Return [x, y] of the center of cell containing provided text 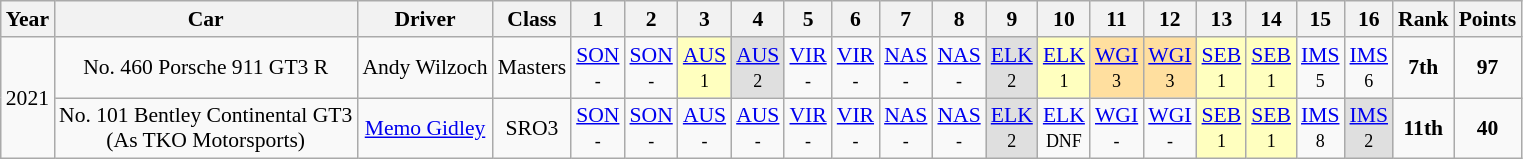
1 [598, 19]
15 [1320, 19]
11 [1116, 19]
Rank [1424, 19]
8 [958, 19]
3 [704, 19]
Car [206, 19]
97 [1488, 68]
11th [1424, 128]
Points [1488, 19]
IMS 8 [1320, 128]
16 [1370, 19]
6 [856, 19]
AUS 1 [704, 68]
Memo Gidley [424, 128]
IMS 6 [1370, 68]
ELKDNF [1064, 128]
ELK1 [1064, 68]
4 [758, 19]
7th [1424, 68]
Year [28, 19]
No. 101 Bentley Continental GT3(As TKO Motorsports) [206, 128]
2 [650, 19]
13 [1222, 19]
Andy Wilzoch [424, 68]
Masters [532, 68]
Driver [424, 19]
5 [808, 19]
2021 [28, 98]
SRO3 [532, 128]
7 [906, 19]
Class [532, 19]
10 [1064, 19]
IMS 5 [1320, 68]
9 [1012, 19]
No. 460 Porsche 911 GT3 R [206, 68]
AUS 2 [758, 68]
IMS 2 [1370, 128]
14 [1271, 19]
40 [1488, 128]
12 [1170, 19]
